Find where the given text appears and provide that cell's center as [X, Y] coordinate. 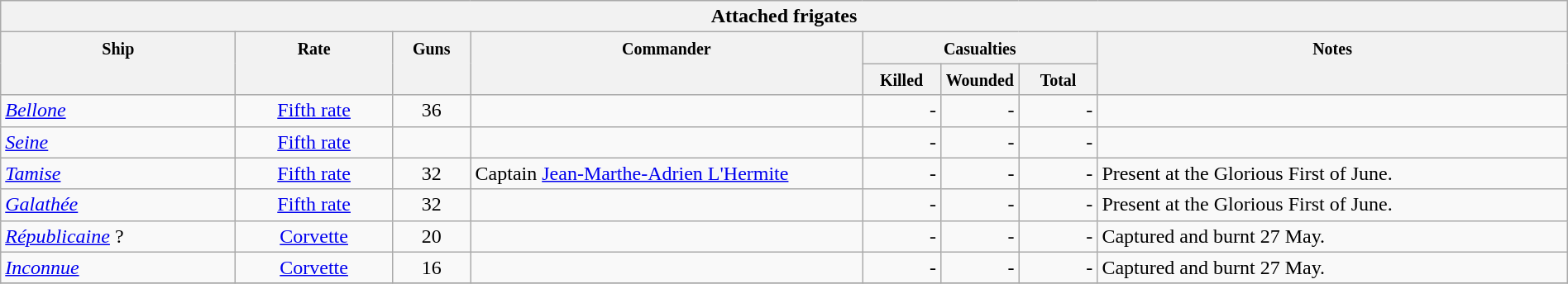
Total [1059, 79]
36 [432, 111]
Commander [667, 64]
Seine [118, 142]
20 [432, 236]
Tamise [118, 173]
Captain Jean-Marthe-Adrien L'Hermite [667, 173]
Notes [1332, 64]
Wounded [979, 79]
Inconnue [118, 267]
Ship [118, 64]
Guns [432, 64]
Rate [314, 64]
Attached frigates [784, 17]
Casualties [980, 48]
Killed [901, 79]
Bellone [118, 111]
Républicaine ? [118, 236]
Galathée [118, 205]
16 [432, 267]
